Locate the cell with the specified text and output its [x, y] center coordinate. 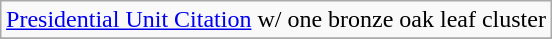
Presidential Unit Citation w/ one bronze oak leaf cluster [276, 20]
